Scan for the cell matching the given text and deliver its [x, y] coordinate at center. 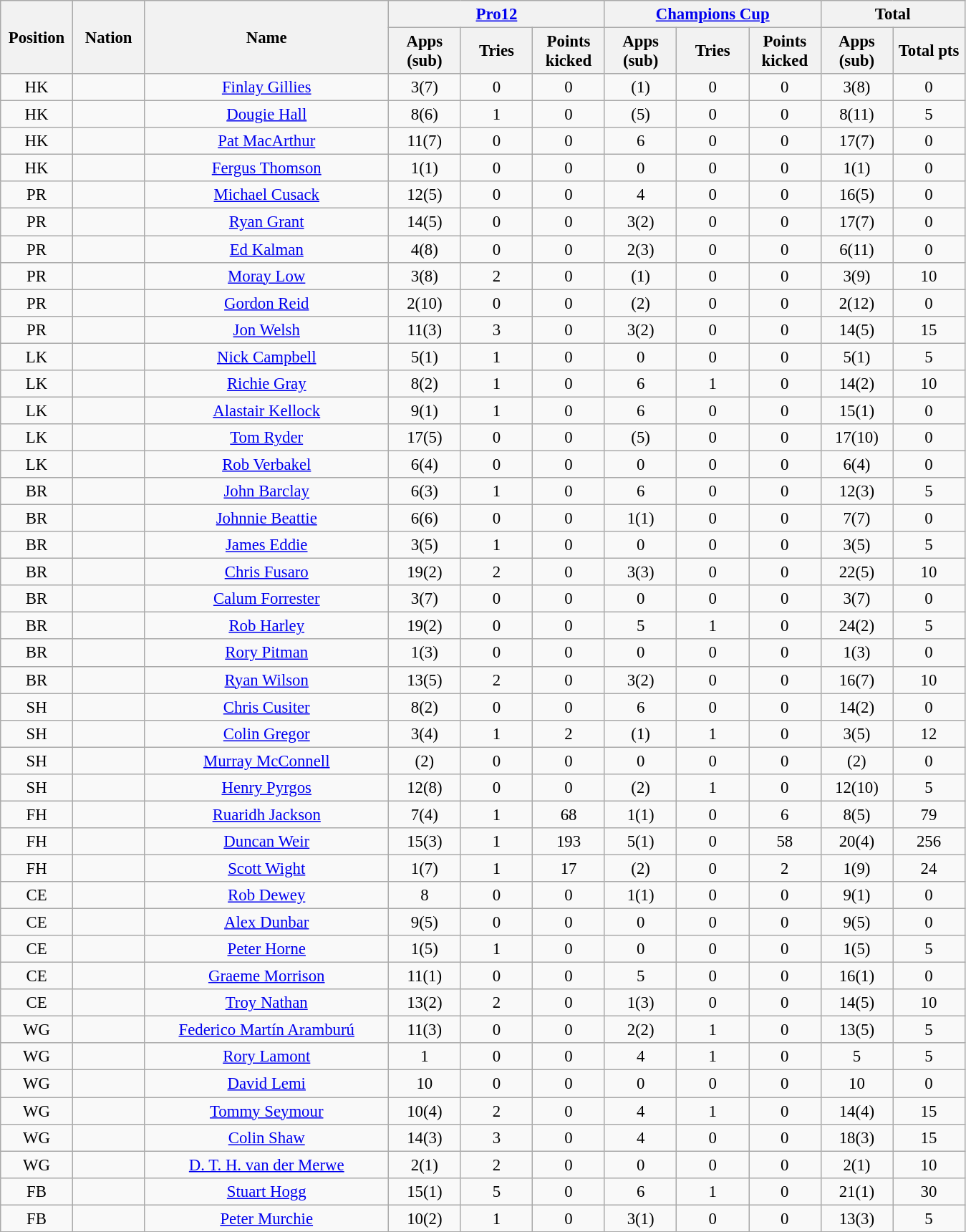
Dougie Hall [266, 115]
Rob Dewey [266, 895]
James Eddie [266, 545]
Henry Pyrgos [266, 788]
3(1) [640, 1218]
Rob Verbakel [266, 464]
14(3) [425, 1137]
Federico Martín Aramburú [266, 1030]
Graeme Morrison [266, 976]
2(12) [856, 303]
Calum Forrester [266, 599]
Scott Wight [266, 868]
Colin Shaw [266, 1137]
24 [929, 868]
22(5) [856, 572]
John Barclay [266, 491]
20(4) [856, 842]
4(8) [425, 249]
Michael Cusack [266, 196]
16(5) [856, 196]
18(3) [856, 1137]
2(2) [640, 1030]
Chris Fusaro [266, 572]
Colin Gregor [266, 733]
17(10) [856, 438]
1(9) [856, 868]
Ryan Grant [266, 222]
Johnnie Beattie [266, 519]
7(4) [425, 814]
13(2) [425, 1003]
8(5) [856, 814]
68 [569, 814]
Gordon Reid [266, 303]
3(3) [640, 572]
1(7) [425, 868]
Pat MacArthur [266, 141]
Richie Gray [266, 384]
Murray McConnell [266, 761]
Ruaridh Jackson [266, 814]
Rory Lamont [266, 1057]
58 [785, 842]
Nick Campbell [266, 357]
Champions Cup [713, 14]
256 [929, 842]
Tommy Seymour [266, 1111]
12(5) [425, 196]
Position [37, 37]
21(1) [856, 1191]
6(3) [425, 491]
Tom Ryder [266, 438]
6(11) [856, 249]
15(3) [425, 842]
12 [929, 733]
30 [929, 1191]
8 [425, 895]
10(4) [425, 1111]
Alex Dunbar [266, 923]
13(3) [856, 1218]
10(2) [425, 1218]
2(3) [640, 249]
Peter Murchie [266, 1218]
12(8) [425, 788]
D. T. H. van der Merwe [266, 1165]
Duncan Weir [266, 842]
Total pts [929, 52]
3(9) [856, 276]
24(2) [856, 626]
16(1) [856, 976]
16(7) [856, 680]
2(10) [425, 303]
Chris Cusiter [266, 707]
Alastair Kellock [266, 410]
3(4) [425, 733]
Finlay Gillies [266, 87]
14(4) [856, 1111]
Ryan Wilson [266, 680]
11(7) [425, 141]
8(6) [425, 115]
6(6) [425, 519]
Peter Horne [266, 949]
Fergus Thomson [266, 168]
193 [569, 842]
Name [266, 37]
Total [892, 14]
7(7) [856, 519]
Pro12 [497, 14]
17(5) [425, 438]
Rory Pitman [266, 653]
Troy Nathan [266, 1003]
8(11) [856, 115]
Jon Welsh [266, 329]
Nation [109, 37]
Rob Harley [266, 626]
Stuart Hogg [266, 1191]
17 [569, 868]
11(1) [425, 976]
12(3) [856, 491]
Ed Kalman [266, 249]
Moray Low [266, 276]
12(10) [856, 788]
David Lemi [266, 1084]
79 [929, 814]
